Find where the given text appears and provide that cell's center as (x, y) coordinate. 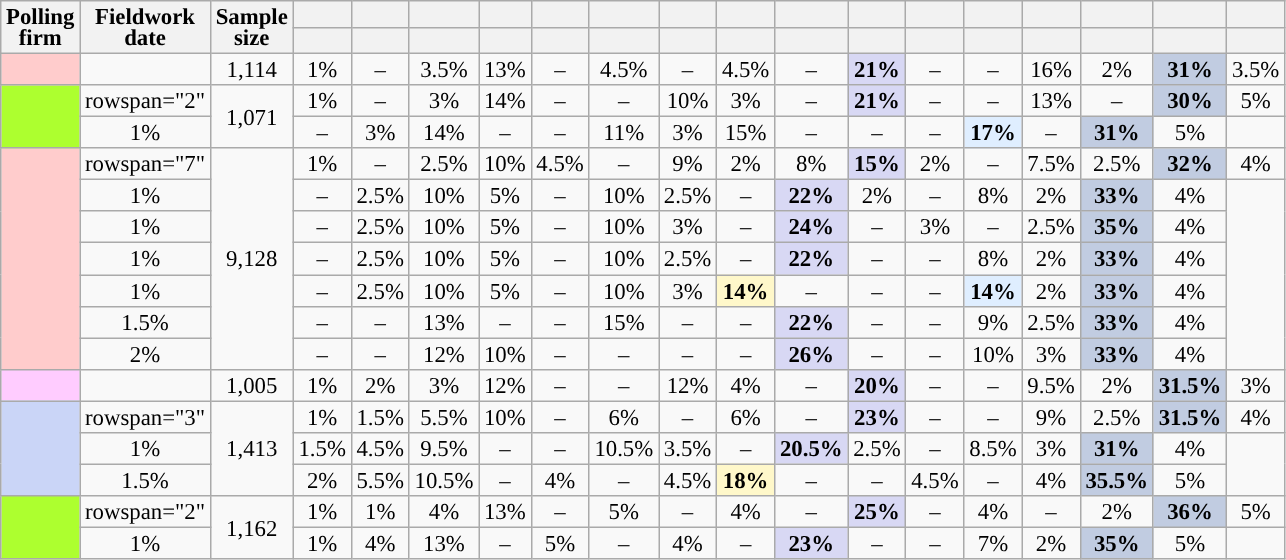
9,128 (252, 258)
32% (1190, 164)
24% (812, 228)
30% (1190, 101)
1,005 (252, 385)
8.5% (993, 449)
20.5% (812, 449)
17% (993, 133)
1,413 (252, 448)
36% (1190, 512)
18% (746, 480)
16% (1051, 70)
26% (812, 354)
rowspan="7" (146, 164)
rowspan="3" (146, 417)
Samplesize (252, 28)
7.5% (1051, 164)
7% (993, 543)
1,071 (252, 116)
1,114 (252, 70)
Pollingfirm (40, 28)
Fieldworkdate (146, 28)
20% (877, 385)
25% (877, 512)
11% (624, 133)
35.5% (1116, 480)
1,162 (252, 528)
